Provide the (X, Y) coordinate of the cell's center where the given text is located.  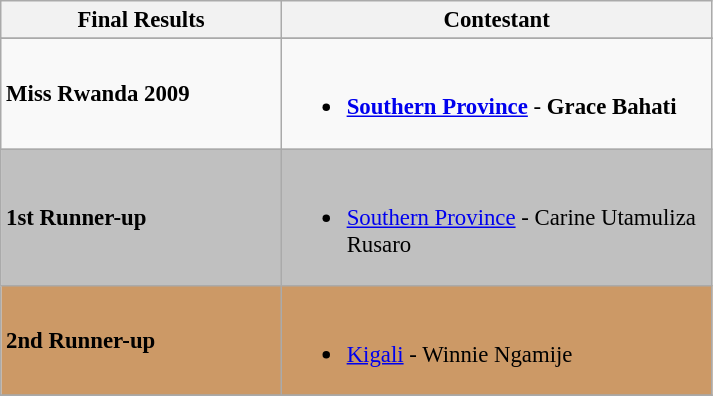
Final Results (142, 20)
Kigali - Winnie Ngamije (496, 341)
2nd Runner-up (142, 341)
Miss Rwanda 2009 (142, 94)
Contestant (496, 20)
Southern Province - Carine Utamuliza Rusaro (496, 218)
Southern Province - Grace Bahati (496, 94)
1st Runner-up (142, 218)
